Return the (X, Y) coordinate for the center point of the cell that contains the specified text.  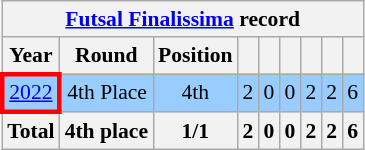
Year (30, 56)
2022 (30, 94)
Round (106, 56)
4th place (106, 132)
Total (30, 132)
Position (195, 56)
4th Place (106, 94)
1/1 (195, 132)
4th (195, 94)
Futsal Finalissima record (182, 19)
